For the text-containing cell, return its midpoint in (X, Y) coordinate format. 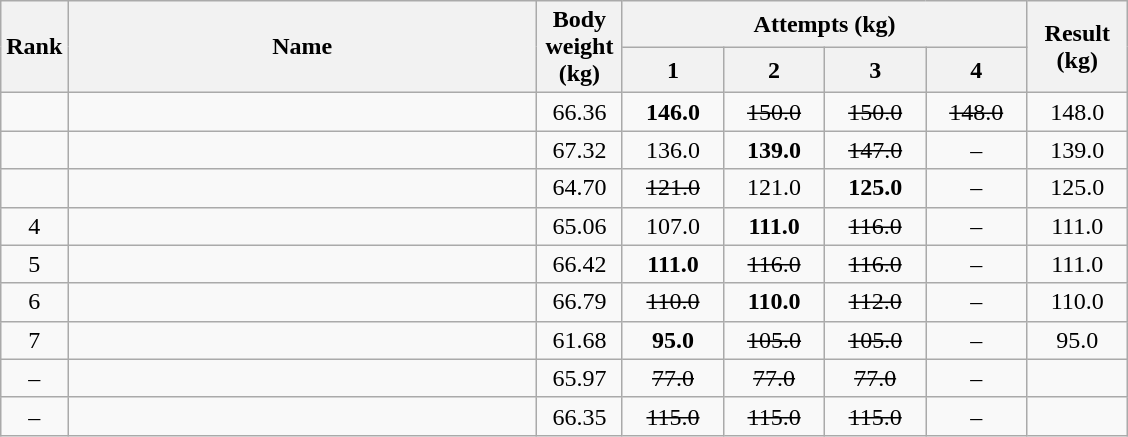
Attempts (kg) (824, 24)
Body weight (kg) (579, 47)
112.0 (876, 302)
Rank (34, 47)
65.06 (579, 226)
5 (34, 264)
147.0 (876, 150)
146.0 (672, 112)
64.70 (579, 188)
66.35 (579, 416)
7 (34, 340)
66.42 (579, 264)
1 (672, 70)
65.97 (579, 378)
107.0 (672, 226)
Name (302, 47)
61.68 (579, 340)
66.36 (579, 112)
67.32 (579, 150)
136.0 (672, 150)
2 (774, 70)
Result (kg) (1078, 47)
66.79 (579, 302)
3 (876, 70)
6 (34, 302)
